Identify which cell holds the provided text, then report its (X, Y) central coordinate. 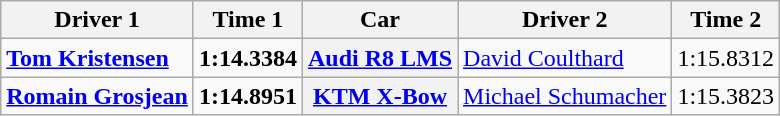
1:14.8951 (248, 96)
1:15.8312 (726, 58)
David Coulthard (565, 58)
Romain Grosjean (98, 96)
1:15.3823 (726, 96)
Tom Kristensen (98, 58)
1:14.3384 (248, 58)
Driver 1 (98, 20)
Time 1 (248, 20)
Driver 2 (565, 20)
Michael Schumacher (565, 96)
Audi R8 LMS (380, 58)
Car (380, 20)
KTM X-Bow (380, 96)
Time 2 (726, 20)
